From the cell containing the given text, extract its center point as (X, Y) coordinate. 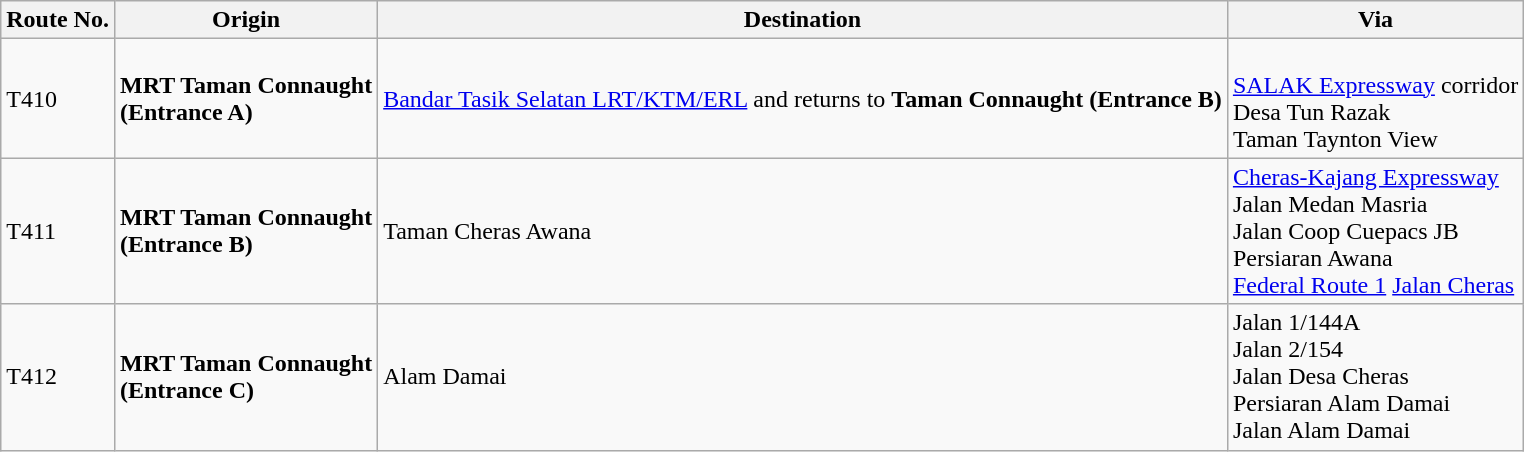
MRT Taman Connaught(Entrance A) (246, 98)
MRT Taman Connaught(Entrance C) (246, 377)
Cheras-Kajang ExpresswayJalan Medan MasriaJalan Coop Cuepacs JBPersiaran AwanaFederal Route 1 Jalan Cheras (1375, 231)
T412 (58, 377)
Route No. (58, 20)
Origin (246, 20)
SALAK Expressway corridorDesa Tun RazakTaman Taynton View (1375, 98)
Alam Damai (803, 377)
MRT Taman Connaught(Entrance B) (246, 231)
Bandar Tasik Selatan LRT/KTM/ERL and returns to Taman Connaught (Entrance B) (803, 98)
T411 (58, 231)
T410 (58, 98)
Destination (803, 20)
Jalan 1/144AJalan 2/154Jalan Desa CherasPersiaran Alam DamaiJalan Alam Damai (1375, 377)
Taman Cheras Awana (803, 231)
Via (1375, 20)
